From the cell containing the given text, extract its center point as [x, y] coordinate. 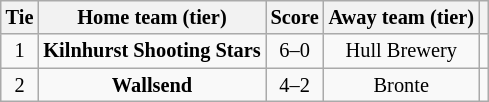
1 [20, 51]
Away team (tier) [402, 17]
Tie [20, 17]
6–0 [295, 51]
4–2 [295, 85]
Bronte [402, 85]
Score [295, 17]
2 [20, 85]
Kilnhurst Shooting Stars [152, 51]
Hull Brewery [402, 51]
Wallsend [152, 85]
Home team (tier) [152, 17]
